Find where the given text appears and provide that cell's center as (X, Y) coordinate. 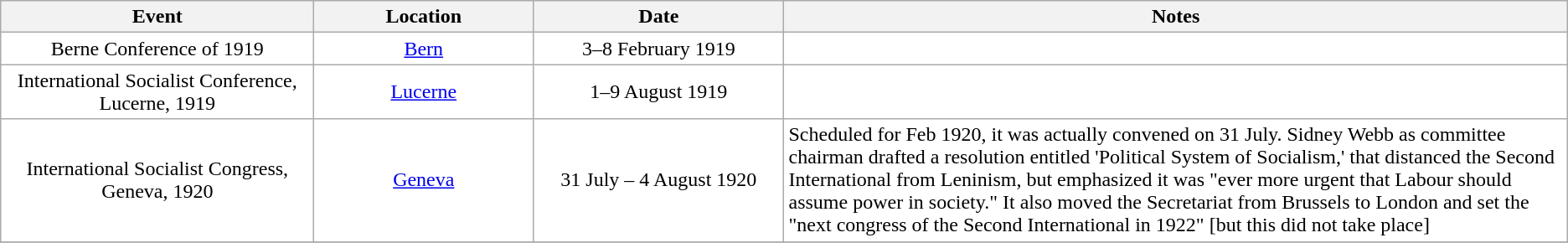
Notes (1176, 17)
31 July – 4 August 1920 (658, 180)
Geneva (424, 180)
Lucerne (424, 92)
International Socialist Conference, Lucerne, 1919 (157, 92)
Date (658, 17)
Event (157, 17)
Bern (424, 49)
Berne Conference of 1919 (157, 49)
Location (424, 17)
3–8 February 1919 (658, 49)
1–9 August 1919 (658, 92)
International Socialist Congress, Geneva, 1920 (157, 180)
